Locate the cell with the specified text and output its (X, Y) center coordinate. 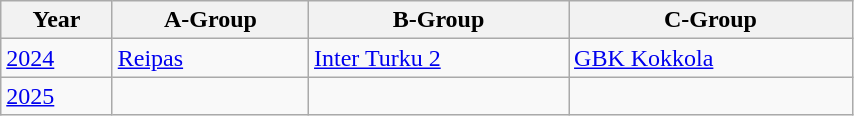
GBK Kokkola (711, 58)
2024 (56, 58)
2025 (56, 96)
Year (56, 20)
Inter Turku 2 (439, 58)
Reipas (210, 58)
A-Group (210, 20)
B-Group (439, 20)
C-Group (711, 20)
